Determine the (X, Y) coordinate at the center of the cell enclosing the given text.  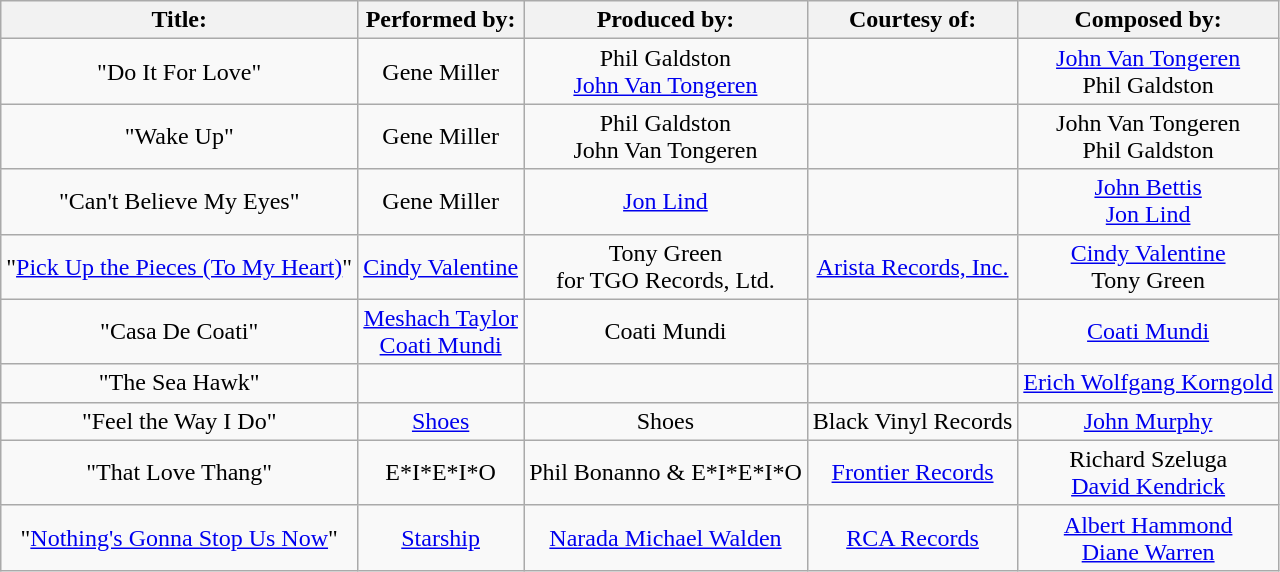
"Pick Up the Pieces (To My Heart)" (180, 266)
Narada Michael Walden (666, 538)
Frontier Records (912, 472)
Black Vinyl Records (912, 421)
Composed by: (1148, 20)
"Nothing's Gonna Stop Us Now" (180, 538)
Albert Hammond Diane Warren (1148, 538)
Title: (180, 20)
Erich Wolfgang Korngold (1148, 383)
John Bettis Jon Lind (1148, 202)
Performed by: (441, 20)
Jon Lind (666, 202)
Cindy Valentine Tony Green (1148, 266)
Meshach Taylor Coati Mundi (441, 332)
"Feel the Way I Do" (180, 421)
Phil Bonanno & E*I*E*I*O (666, 472)
Cindy Valentine (441, 266)
Arista Records, Inc. (912, 266)
"Do It For Love" (180, 72)
Courtesy of: (912, 20)
John Murphy (1148, 421)
Tony Green for TGO Records, Ltd. (666, 266)
Richard Szeluga David Kendrick (1148, 472)
Starship (441, 538)
RCA Records (912, 538)
"Can't Believe My Eyes" (180, 202)
"The Sea Hawk" (180, 383)
"Wake Up" (180, 136)
"Casa De Coati" (180, 332)
Produced by: (666, 20)
E*I*E*I*O (441, 472)
"That Love Thang" (180, 472)
